For the text-containing cell, return its midpoint in [x, y] coordinate format. 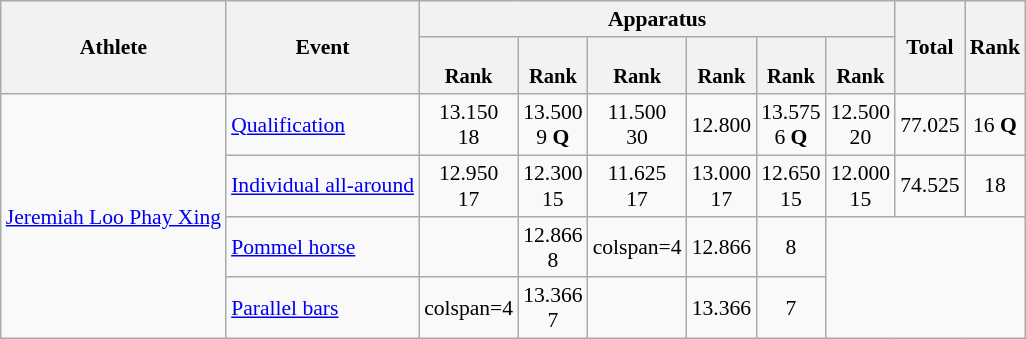
12.8668 [552, 248]
13.3667 [552, 308]
12.800 [722, 124]
11.50030 [638, 124]
7 [790, 308]
13.5009 Q [552, 124]
12.866 [722, 248]
13.366 [722, 308]
12.65015 [790, 186]
Event [322, 48]
12.95017 [468, 186]
Pommel horse [322, 248]
12.50020 [860, 124]
Apparatus [657, 19]
Jeremiah Loo Phay Xing [114, 216]
Total [930, 48]
Parallel bars [322, 308]
77.025 [930, 124]
8 [790, 248]
Athlete [114, 48]
74.525 [930, 186]
12.30015 [552, 186]
18 [996, 186]
Individual all-around [322, 186]
13.5756 Q [790, 124]
13.15018 [468, 124]
Qualification [322, 124]
16 Q [996, 124]
13.00017 [722, 186]
12.00015 [860, 186]
11.62517 [638, 186]
